Return [x, y] of the center of cell containing provided text 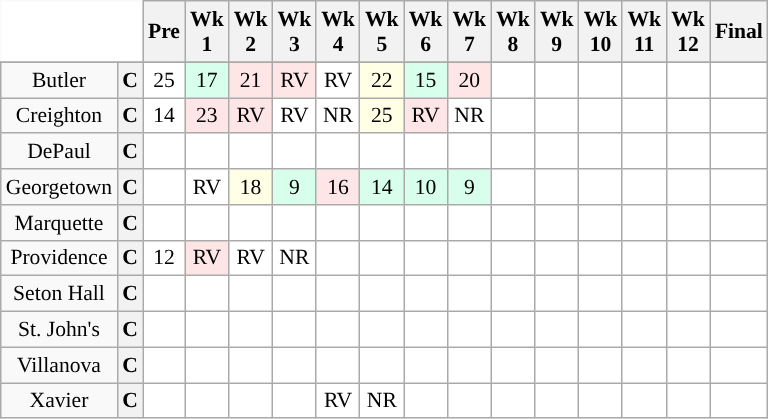
10 [426, 187]
21 [251, 80]
Villanova [59, 365]
St. John's [59, 330]
Wk10 [601, 32]
Wk12 [688, 32]
Wk1 [207, 32]
Georgetown [59, 187]
18 [251, 187]
Wk2 [251, 32]
Wk9 [557, 32]
16 [338, 187]
Wk7 [469, 32]
Wk6 [426, 32]
Seton Hall [59, 294]
12 [164, 258]
15 [426, 80]
22 [382, 80]
Wk11 [644, 32]
Pre [164, 32]
23 [207, 116]
Creighton [59, 116]
17 [207, 80]
Providence [59, 258]
Xavier [59, 401]
Butler [59, 80]
Marquette [59, 223]
Wk4 [338, 32]
Final [739, 32]
DePaul [59, 152]
Wk3 [294, 32]
20 [469, 80]
Wk5 [382, 32]
Wk8 [513, 32]
